Return (x, y) of the center of cell containing provided text 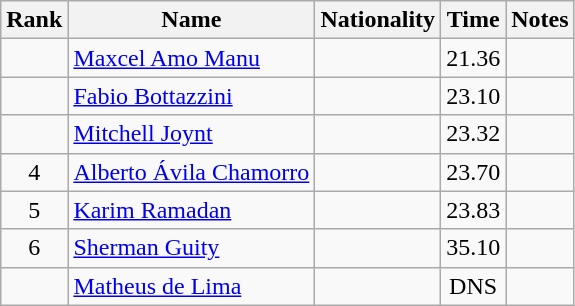
5 (34, 210)
6 (34, 248)
Rank (34, 20)
DNS (474, 286)
4 (34, 172)
Matheus de Lima (192, 286)
23.83 (474, 210)
Karim Ramadan (192, 210)
Maxcel Amo Manu (192, 58)
23.32 (474, 134)
21.36 (474, 58)
Time (474, 20)
35.10 (474, 248)
Notes (540, 20)
23.10 (474, 96)
Sherman Guity (192, 248)
Nationality (378, 20)
Mitchell Joynt (192, 134)
Name (192, 20)
Alberto Ávila Chamorro (192, 172)
23.70 (474, 172)
Fabio Bottazzini (192, 96)
